Search for the cell housing the specified text and yield its [x, y] center coordinate. 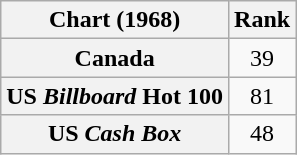
Chart (1968) [115, 20]
48 [262, 134]
81 [262, 96]
US Billboard Hot 100 [115, 96]
39 [262, 58]
Rank [262, 20]
Canada [115, 58]
US Cash Box [115, 134]
